Locate the cell with the specified text and output its [X, Y] center coordinate. 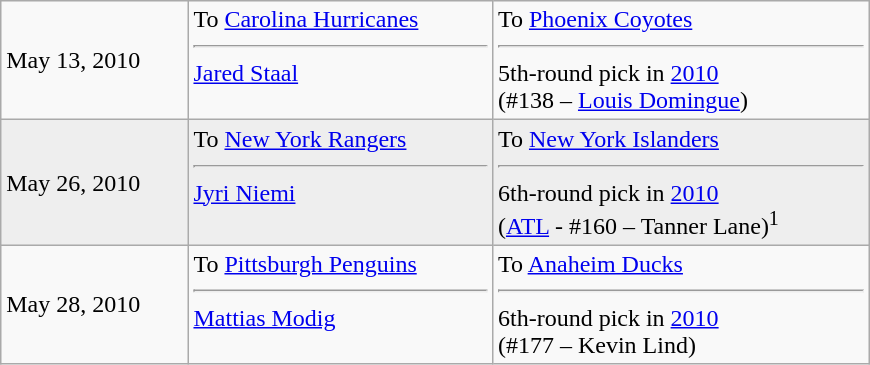
May 28, 2010 [94, 304]
To New York Islanders6th-round pick in 2010(ATL - #160 – Tanner Lane)1 [680, 183]
To Carolina HurricanesJared Staal [340, 60]
To Phoenix Coyotes5th-round pick in 2010(#138 – Louis Domingue) [680, 60]
To Anaheim Ducks6th-round pick in 2010(#177 – Kevin Lind) [680, 304]
To Pittsburgh PenguinsMattias Modig [340, 304]
May 13, 2010 [94, 60]
To New York RangersJyri Niemi [340, 183]
May 26, 2010 [94, 183]
